Search for the cell housing the specified text and yield its (x, y) center coordinate. 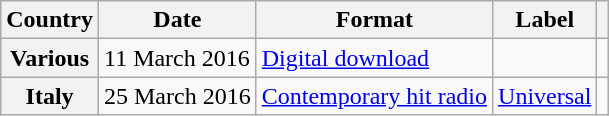
Italy (50, 96)
25 March 2016 (177, 96)
Universal (545, 96)
Various (50, 58)
Format (374, 20)
Label (545, 20)
Date (177, 20)
Country (50, 20)
11 March 2016 (177, 58)
Contemporary hit radio (374, 96)
Digital download (374, 58)
